Find where the given text appears and provide that cell's center as (X, Y) coordinate. 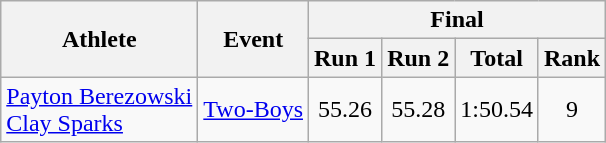
Final (458, 20)
55.26 (346, 110)
Run 1 (346, 58)
55.28 (418, 110)
1:50.54 (497, 110)
9 (572, 110)
Event (254, 39)
Run 2 (418, 58)
Athlete (100, 39)
Payton BerezowskiClay Sparks (100, 110)
Two-Boys (254, 110)
Rank (572, 58)
Total (497, 58)
